From the cell containing the given text, extract its center point as (x, y) coordinate. 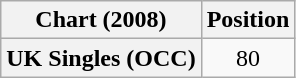
Position (248, 20)
80 (248, 58)
UK Singles (OCC) (101, 58)
Chart (2008) (101, 20)
